Return the (X, Y) coordinate for the center point of the cell that contains the specified text.  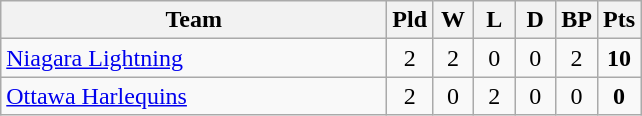
Pts (618, 20)
Niagara Lightning (194, 58)
Ottawa Harlequins (194, 96)
L (494, 20)
W (454, 20)
D (536, 20)
Team (194, 20)
Pld (410, 20)
BP (577, 20)
10 (618, 58)
